Detect which cell encompasses the target text, then output its [X, Y] center coordinate. 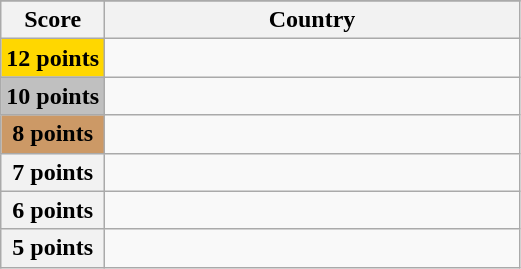
12 points [53, 58]
8 points [53, 134]
7 points [53, 172]
6 points [53, 210]
10 points [53, 96]
Score [53, 20]
Country [312, 20]
5 points [53, 248]
